Extract the (X, Y) coordinate from the center of the cell holding the provided text.  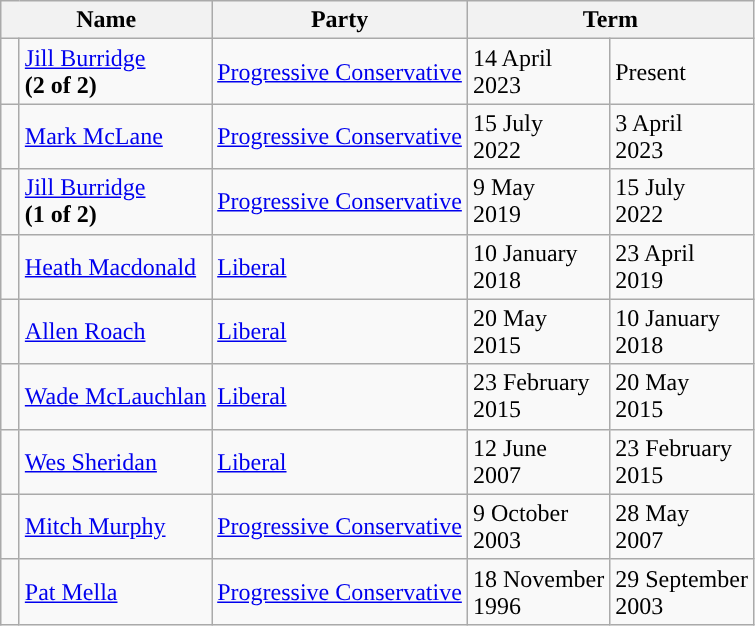
Wes Sheridan (115, 462)
14 April2023 (538, 72)
Present (682, 72)
Jill Burridge(1 of 2) (115, 202)
Allen Roach (115, 332)
Term (610, 20)
Heath Macdonald (115, 266)
9 October2003 (538, 526)
29 September2003 (682, 592)
12 June2007 (538, 462)
Wade McLauchlan (115, 396)
9 May2019 (538, 202)
18 November1996 (538, 592)
23 April2019 (682, 266)
Pat Mella (115, 592)
Name (106, 20)
Mark McLane (115, 136)
Jill Burridge(2 of 2) (115, 72)
3 April2023 (682, 136)
28 May2007 (682, 526)
Mitch Murphy (115, 526)
Party (340, 20)
